Locate the cell with the specified text and output its [x, y] center coordinate. 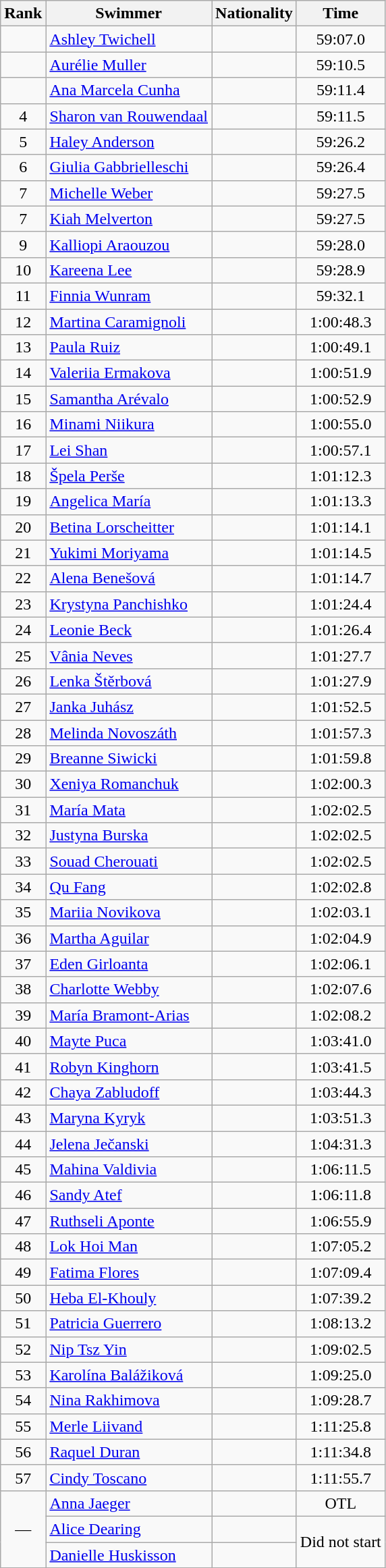
1:07:09.4 [340, 1272]
Angelica María [129, 502]
Kareena Lee [129, 270]
Leonie Beck [129, 630]
Haley Anderson [129, 142]
51 [23, 1324]
13 [23, 348]
12 [23, 322]
18 [23, 476]
Anna Jaeger [129, 1503]
33 [23, 861]
OTL [340, 1503]
1:09:02.5 [340, 1349]
Minami Niikura [129, 425]
59:26.2 [340, 142]
35 [23, 913]
1:01:59.8 [340, 759]
1:02:08.2 [340, 1015]
1:09:28.7 [340, 1401]
45 [23, 1170]
Krystyna Panchishko [129, 604]
5 [23, 142]
Swimmer [129, 13]
10 [23, 270]
28 [23, 732]
1:00:51.9 [340, 373]
Giulia Gabbrielleschi [129, 167]
1:00:48.3 [340, 322]
1:08:13.2 [340, 1324]
Kiah Melverton [129, 219]
Špela Perše [129, 476]
46 [23, 1195]
57 [23, 1478]
4 [23, 116]
Vânia Neves [129, 655]
1:04:31.3 [340, 1144]
Aurélie Muller [129, 65]
27 [23, 707]
Charlotte Webby [129, 990]
Finnia Wunram [129, 296]
59:07.0 [340, 39]
41 [23, 1066]
59:32.1 [340, 296]
1:01:24.4 [340, 604]
Sandy Atef [129, 1195]
6 [23, 167]
Martina Caramignoli [129, 322]
1:07:39.2 [340, 1298]
Eden Girloanta [129, 964]
1:03:41.5 [340, 1066]
1:01:26.4 [340, 630]
1:07:05.2 [340, 1247]
19 [23, 502]
Yukimi Moriyama [129, 553]
40 [23, 1041]
37 [23, 964]
1:00:55.0 [340, 425]
Justyna Burska [129, 836]
1:01:14.1 [340, 527]
Patricia Guerrero [129, 1324]
26 [23, 681]
42 [23, 1092]
Betina Lorscheitter [129, 527]
50 [23, 1298]
59:28.0 [340, 244]
59:26.4 [340, 167]
31 [23, 810]
Melinda Novoszáth [129, 732]
15 [23, 399]
Merle Liivand [129, 1426]
Rank [23, 13]
53 [23, 1375]
Samantha Arévalo [129, 399]
39 [23, 1015]
Mariia Novikova [129, 913]
Cindy Toscano [129, 1478]
Nina Rakhimova [129, 1401]
Chaya Zabludoff [129, 1092]
Qu Fang [129, 887]
Alena Benešová [129, 578]
17 [23, 450]
1:11:55.7 [340, 1478]
1:03:51.3 [340, 1118]
1:02:03.1 [340, 913]
20 [23, 527]
Martha Aguilar [129, 938]
43 [23, 1118]
Nationality [254, 13]
1:01:13.3 [340, 502]
54 [23, 1401]
Janka Juhász [129, 707]
Maryna Kyryk [129, 1118]
Souad Cherouati [129, 861]
Karolína Balážiková [129, 1375]
55 [23, 1426]
59:11.4 [340, 90]
Valeriia Ermakova [129, 373]
Ruthseli Aponte [129, 1221]
1:06:55.9 [340, 1221]
48 [23, 1247]
11 [23, 296]
16 [23, 425]
1:01:52.5 [340, 707]
Michelle Weber [129, 193]
Breanne Siwicki [129, 759]
Robyn Kinghorn [129, 1066]
21 [23, 553]
1:00:49.1 [340, 348]
Kalliopi Araouzou [129, 244]
56 [23, 1452]
María Bramont-Arias [129, 1015]
Sharon van Rouwendaal [129, 116]
Ana Marcela Cunha [129, 90]
Jelena Ječanski [129, 1144]
1:01:14.7 [340, 578]
44 [23, 1144]
Lei Shan [129, 450]
Danielle Huskisson [129, 1555]
59:11.5 [340, 116]
38 [23, 990]
María Mata [129, 810]
Lok Hoi Man [129, 1247]
1:01:57.3 [340, 732]
1:03:44.3 [340, 1092]
Ashley Twichell [129, 39]
Fatima Flores [129, 1272]
Nip Tsz Yin [129, 1349]
1:09:25.0 [340, 1375]
1:02:07.6 [340, 990]
59:28.9 [340, 270]
Heba El-Khouly [129, 1298]
24 [23, 630]
59:10.5 [340, 65]
9 [23, 244]
Raquel Duran [129, 1452]
1:01:14.5 [340, 553]
Xeniya Romanchuk [129, 784]
1:00:52.9 [340, 399]
1:02:04.9 [340, 938]
1:11:34.8 [340, 1452]
Did not start [340, 1542]
— [23, 1529]
1:02:06.1 [340, 964]
32 [23, 836]
Time [340, 13]
25 [23, 655]
1:06:11.5 [340, 1170]
1:06:11.8 [340, 1195]
1:00:57.1 [340, 450]
47 [23, 1221]
Lenka Štěrbová [129, 681]
1:02:02.8 [340, 887]
30 [23, 784]
Mahina Valdivia [129, 1170]
1:03:41.0 [340, 1041]
1:11:25.8 [340, 1426]
49 [23, 1272]
22 [23, 578]
1:02:00.3 [340, 784]
1:01:27.9 [340, 681]
1:01:27.7 [340, 655]
Paula Ruiz [129, 348]
34 [23, 887]
14 [23, 373]
Alice Dearing [129, 1529]
29 [23, 759]
Mayte Puca [129, 1041]
52 [23, 1349]
36 [23, 938]
1:01:12.3 [340, 476]
23 [23, 604]
